Search for the cell housing the specified text and yield its [X, Y] center coordinate. 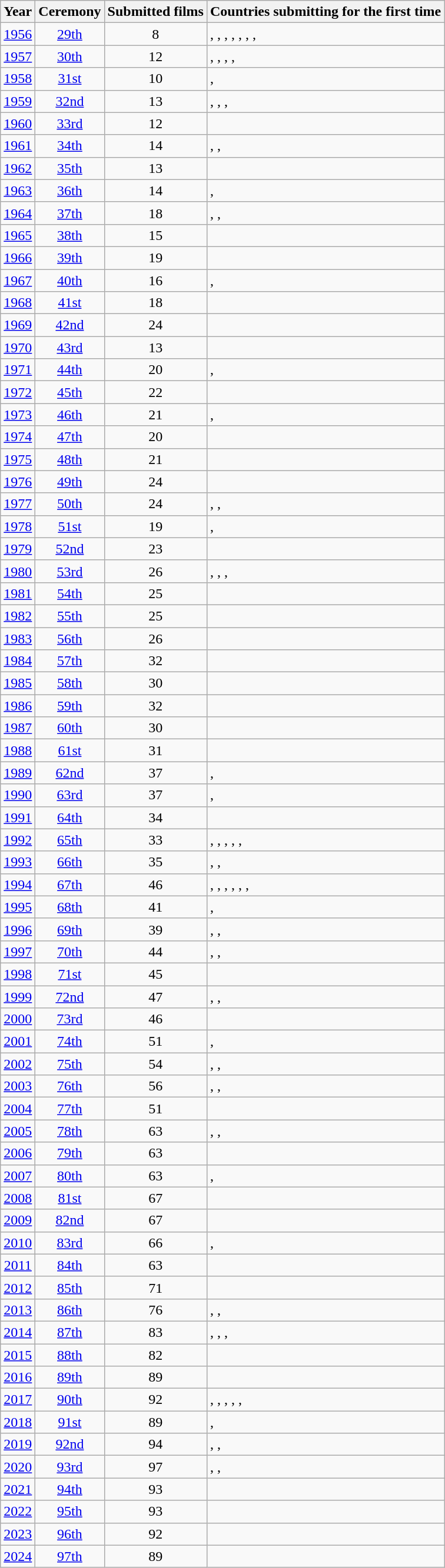
38th [69, 235]
86th [69, 1310]
84th [69, 1265]
1994 [18, 885]
49th [69, 482]
47th [69, 437]
2019 [18, 1444]
59th [69, 706]
1988 [18, 750]
2002 [18, 1064]
1970 [18, 348]
1993 [18, 862]
66 [155, 1243]
2006 [18, 1153]
1987 [18, 728]
29th [69, 34]
44th [69, 370]
87th [69, 1332]
1966 [18, 258]
1976 [18, 482]
42nd [69, 325]
2012 [18, 1287]
68th [69, 907]
94 [155, 1444]
10 [155, 79]
88th [69, 1355]
16 [155, 281]
97 [155, 1467]
82 [155, 1355]
2015 [18, 1355]
76th [69, 1086]
1979 [18, 549]
37th [69, 213]
1963 [18, 191]
1983 [18, 638]
1959 [18, 101]
1965 [18, 235]
92nd [69, 1444]
63rd [69, 795]
1968 [18, 303]
2001 [18, 1042]
81st [69, 1198]
Submitted films [155, 12]
32nd [69, 101]
15 [155, 235]
, , , , , , , [325, 34]
55th [69, 616]
22 [155, 392]
85th [69, 1287]
83rd [69, 1243]
8 [155, 34]
Ceremony [69, 12]
1974 [18, 437]
2014 [18, 1332]
35th [69, 168]
43rd [69, 348]
70th [69, 952]
79th [69, 1153]
2022 [18, 1512]
1964 [18, 213]
71 [155, 1287]
82nd [69, 1220]
65th [69, 840]
76 [155, 1310]
1981 [18, 593]
1957 [18, 56]
23 [155, 549]
2010 [18, 1243]
2013 [18, 1310]
74th [69, 1042]
1961 [18, 146]
64th [69, 818]
44 [155, 952]
1975 [18, 459]
73rd [69, 1019]
1978 [18, 526]
69th [69, 929]
83 [155, 1332]
33rd [69, 124]
1958 [18, 79]
54 [155, 1064]
45 [155, 974]
31 [155, 750]
1984 [18, 661]
97th [69, 1556]
54th [69, 593]
53rd [69, 571]
91st [69, 1422]
57th [69, 661]
33 [155, 840]
71st [69, 974]
1986 [18, 706]
1990 [18, 795]
60th [69, 728]
2004 [18, 1109]
1956 [18, 34]
, , , , , , [325, 885]
1977 [18, 504]
51st [69, 526]
2011 [18, 1265]
72nd [69, 997]
34 [155, 818]
34th [69, 146]
47 [155, 997]
1972 [18, 392]
80th [69, 1176]
, , , , [325, 56]
1982 [18, 616]
35 [155, 862]
39 [155, 929]
2005 [18, 1131]
30th [69, 56]
1967 [18, 281]
Year [18, 12]
31st [69, 79]
1973 [18, 415]
2021 [18, 1489]
78th [69, 1131]
1989 [18, 773]
1985 [18, 683]
2007 [18, 1176]
1980 [18, 571]
2023 [18, 1534]
52nd [69, 549]
95th [69, 1512]
1991 [18, 818]
96th [69, 1534]
2009 [18, 1220]
2008 [18, 1198]
61st [69, 750]
1999 [18, 997]
66th [69, 862]
1960 [18, 124]
2018 [18, 1422]
39th [69, 258]
36th [69, 191]
93rd [69, 1467]
2000 [18, 1019]
89th [69, 1377]
1971 [18, 370]
94th [69, 1489]
1969 [18, 325]
2017 [18, 1400]
2024 [18, 1556]
77th [69, 1109]
45th [69, 392]
Countries submitting for the first time [325, 12]
2016 [18, 1377]
50th [69, 504]
46th [69, 415]
48th [69, 459]
2020 [18, 1467]
62nd [69, 773]
90th [69, 1400]
1992 [18, 840]
56 [155, 1086]
1995 [18, 907]
56th [69, 638]
75th [69, 1064]
1997 [18, 952]
2003 [18, 1086]
41 [155, 907]
1962 [18, 168]
41st [69, 303]
40th [69, 281]
1998 [18, 974]
1996 [18, 929]
58th [69, 683]
67th [69, 885]
